Return the [x, y] coordinate for the center point of the cell that contains the specified text.  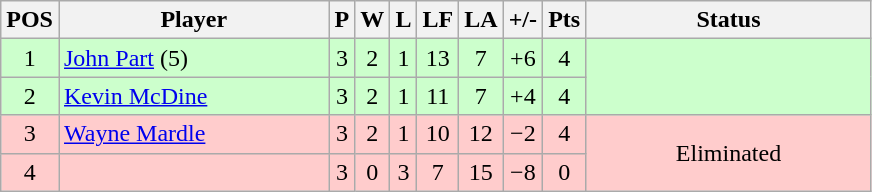
POS [30, 20]
+6 [523, 58]
+/- [523, 20]
LA [481, 20]
+4 [523, 96]
L [404, 20]
Player [194, 20]
Wayne Mardle [194, 134]
−2 [523, 134]
Kevin McDine [194, 96]
P [342, 20]
−8 [523, 172]
W [372, 20]
LF [438, 20]
Eliminated [729, 153]
John Part (5) [194, 58]
15 [481, 172]
10 [438, 134]
11 [438, 96]
Pts [564, 20]
13 [438, 58]
Status [729, 20]
12 [481, 134]
